Search for the cell housing the specified text and yield its (X, Y) center coordinate. 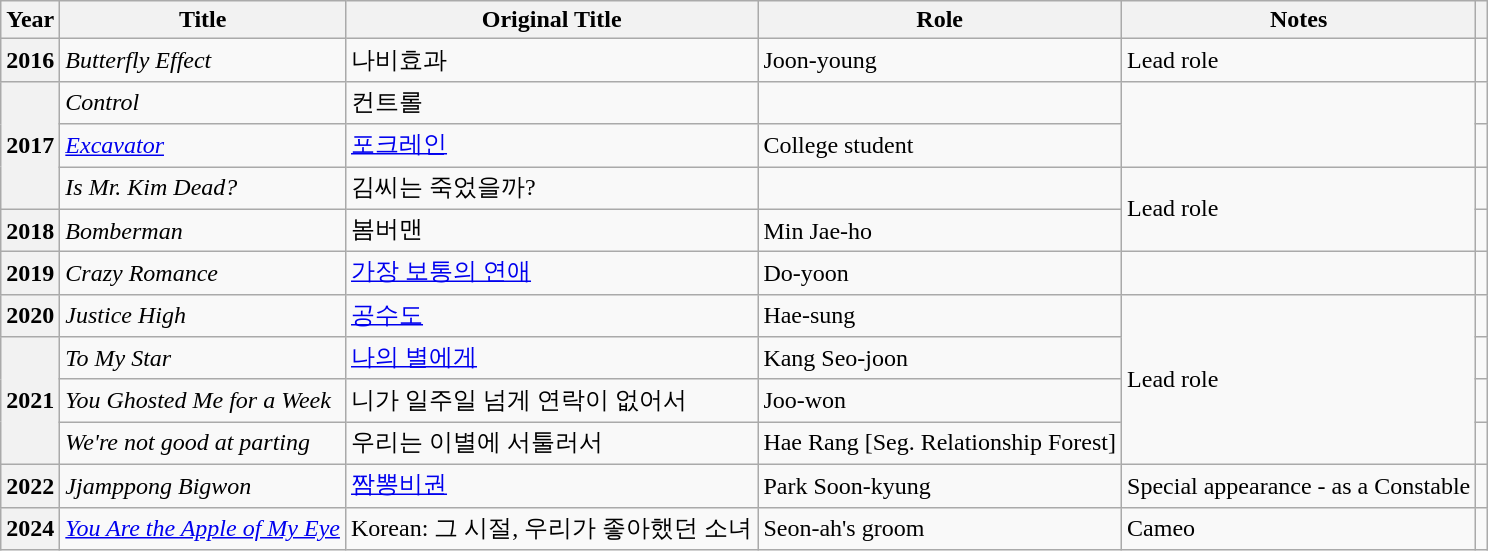
컨트롤 (551, 102)
Bomberman (203, 230)
Notes (1299, 20)
Special appearance - as a Constable (1299, 486)
Korean: 그 시절, 우리가 좋아했던 소녀 (551, 528)
You Ghosted Me for a Week (203, 400)
포크레인 (551, 146)
Park Soon-kyung (940, 486)
Is Mr. Kim Dead? (203, 188)
Control (203, 102)
우리는 이별에 서툴러서 (551, 444)
김씨는 죽었을까? (551, 188)
Year (30, 20)
College student (940, 146)
나의 별에게 (551, 358)
Jjamppong Bigwon (203, 486)
Original Title (551, 20)
Title (203, 20)
Crazy Romance (203, 274)
We're not good at parting (203, 444)
Do-yoon (940, 274)
공수도 (551, 316)
Role (940, 20)
Joon-young (940, 60)
2022 (30, 486)
나비효과 (551, 60)
2018 (30, 230)
2021 (30, 401)
Joo-won (940, 400)
Justice High (203, 316)
2024 (30, 528)
Min Jae-ho (940, 230)
Kang Seo-joon (940, 358)
2019 (30, 274)
니가 일주일 넘게 연락이 없어서 (551, 400)
2017 (30, 145)
To My Star (203, 358)
가장 보통의 연애 (551, 274)
Seon-ah's groom (940, 528)
2016 (30, 60)
Butterfly Effect (203, 60)
Hae-sung (940, 316)
Hae Rang [Seg. Relationship Forest] (940, 444)
짬뽕비권 (551, 486)
봄버맨 (551, 230)
Excavator (203, 146)
2020 (30, 316)
Cameo (1299, 528)
You Are the Apple of My Eye (203, 528)
